Capture the cell that displays the provided text and extract its (X, Y) central coordinate. 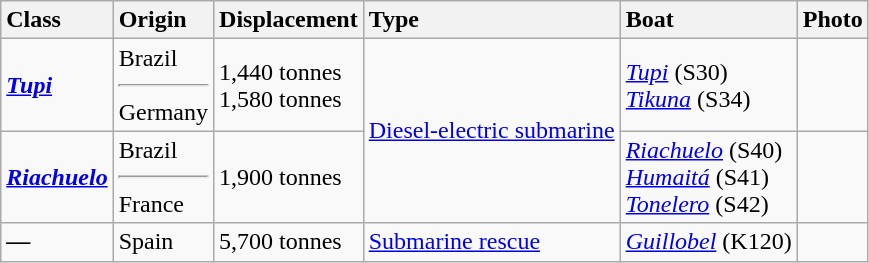
Photo (832, 20)
1,440 tonnes1,580 tonnes (289, 85)
1,900 tonnes (289, 177)
Type (492, 20)
Class (57, 20)
Tupi (S30)Tikuna (S34) (708, 85)
Boat (708, 20)
— (57, 242)
Riachuelo (57, 177)
Spain (163, 242)
Riachuelo (S40)Humaitá (S41)Tonelero (S42) (708, 177)
Tupi (57, 85)
Displacement (289, 20)
Submarine rescue (492, 242)
Origin (163, 20)
Diesel-electric submarine (492, 131)
5,700 tonnes (289, 242)
Guillobel (K120) (708, 242)
BrazilGermany (163, 85)
BrazilFrance (163, 177)
